Find where the given text appears and provide that cell's center as (x, y) coordinate. 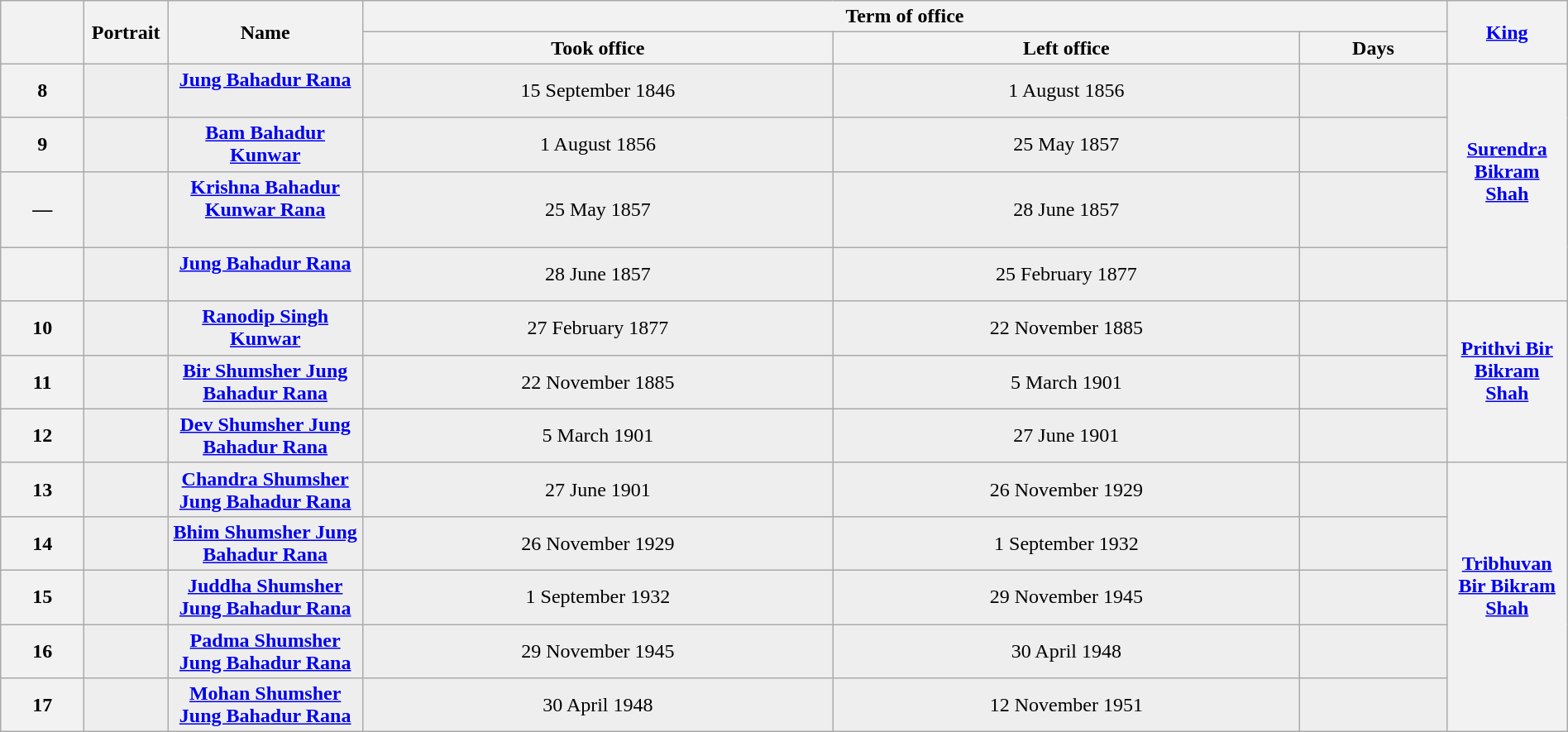
Padma Shumsher Jung Bahadur Rana (265, 650)
25 February 1877 (1067, 275)
Prithvi Bir Bikram Shah (1507, 382)
Ranodip Singh Kunwar (265, 328)
Juddha Shumsher Jung Bahadur Rana (265, 597)
15 September 1846 (598, 91)
Bir Shumsher Jung Bahadur Rana (265, 382)
Left office (1067, 48)
13 (43, 490)
Chandra Shumsher Jung Bahadur Rana (265, 490)
Mohan Shumsher Jung Bahadur Rana (265, 705)
Tribhuvan Bir Bikram Shah (1507, 597)
27 February 1877 (598, 328)
10 (43, 328)
11 (43, 382)
Took office (598, 48)
16 (43, 650)
Bhim Shumsher Jung Bahadur Rana (265, 543)
14 (43, 543)
Surendra Bikram Shah (1507, 182)
8 (43, 91)
Portrait (126, 32)
Term of office (905, 17)
12 November 1951 (1067, 705)
9 (43, 144)
Name (265, 32)
Dev Shumsher Jung Bahadur Rana (265, 435)
King (1507, 32)
12 (43, 435)
17 (43, 705)
— (43, 209)
Krishna Bahadur Kunwar Rana (265, 209)
15 (43, 597)
Bam Bahadur Kunwar (265, 144)
Days (1374, 48)
